From the cell containing the given text, extract its center point as (X, Y) coordinate. 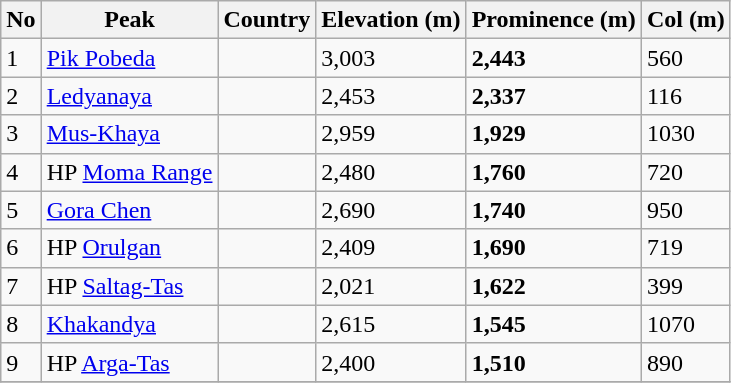
2,453 (391, 96)
399 (686, 286)
4 (21, 172)
Ledyanaya (130, 96)
2,690 (391, 210)
9 (21, 362)
2,480 (391, 172)
6 (21, 248)
1,622 (554, 286)
Elevation (m) (391, 20)
890 (686, 362)
2,615 (391, 324)
1,690 (554, 248)
950 (686, 210)
1 (21, 58)
8 (21, 324)
1,545 (554, 324)
1030 (686, 134)
1,740 (554, 210)
Country (267, 20)
1070 (686, 324)
719 (686, 248)
Gora Chen (130, 210)
3,003 (391, 58)
1,760 (554, 172)
2,959 (391, 134)
Col (m) (686, 20)
HP Saltag-Tas (130, 286)
HP Moma Range (130, 172)
Mus-Khaya (130, 134)
2,409 (391, 248)
Pik Pobeda (130, 58)
7 (21, 286)
1,929 (554, 134)
2,337 (554, 96)
720 (686, 172)
Prominence (m) (554, 20)
HP Orulgan (130, 248)
2,443 (554, 58)
116 (686, 96)
Khakandya (130, 324)
No (21, 20)
560 (686, 58)
2,400 (391, 362)
HP Arga-Tas (130, 362)
3 (21, 134)
2 (21, 96)
2,021 (391, 286)
5 (21, 210)
Peak (130, 20)
1,510 (554, 362)
